From the cell containing the given text, extract its center point as [X, Y] coordinate. 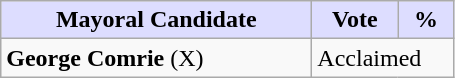
Acclaimed [383, 58]
Vote [355, 20]
% [426, 20]
Mayoral Candidate [156, 20]
George Comrie (X) [156, 58]
